Search for the cell housing the specified text and yield its (x, y) center coordinate. 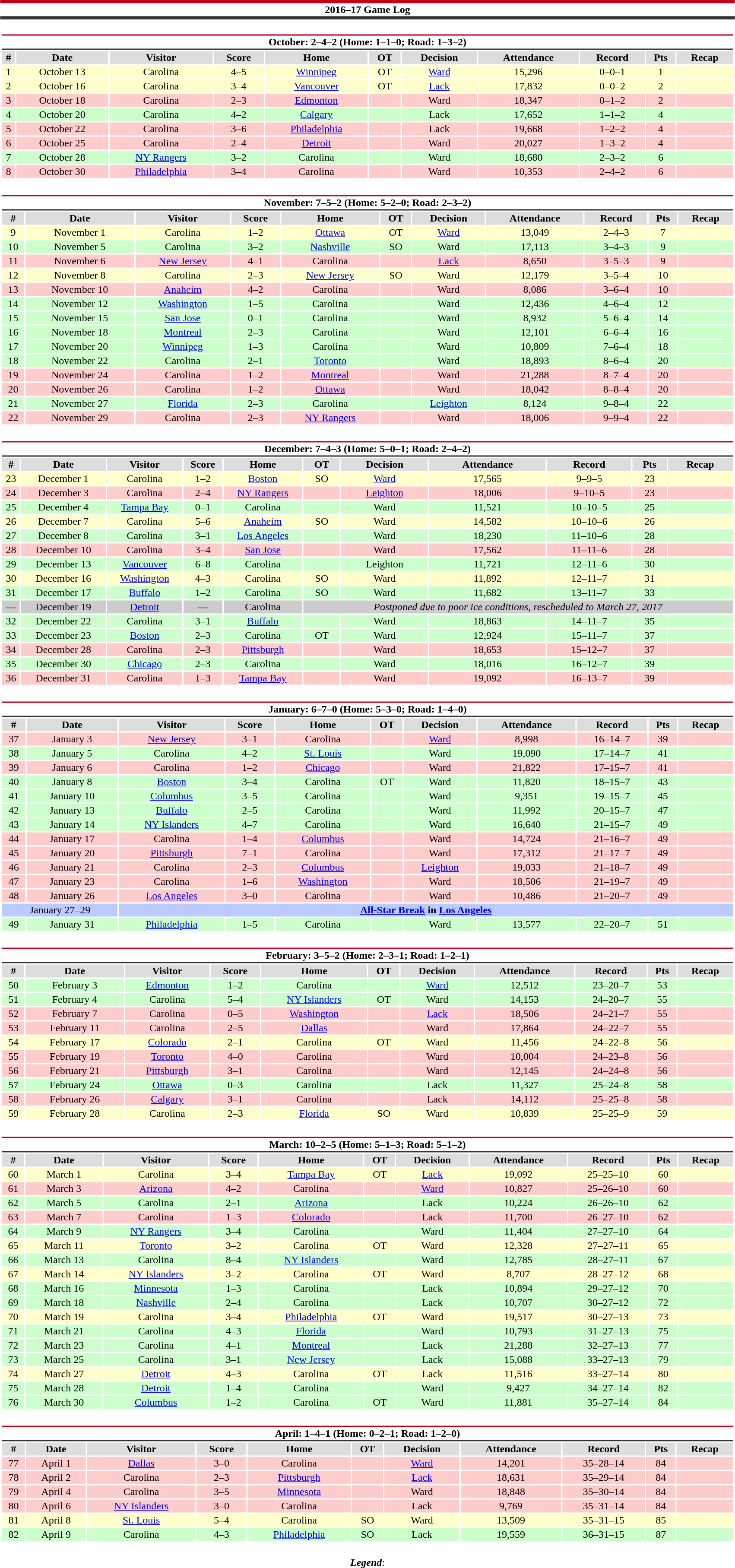
15 (13, 318)
December 1 (63, 479)
8,998 (526, 739)
1–6 (250, 881)
November 10 (80, 290)
17 (13, 347)
1–1–2 (612, 114)
December 22 (63, 621)
61 (13, 1189)
8,707 (518, 1274)
4–0 (235, 1057)
71 (13, 1331)
3–5–4 (616, 275)
14–11–7 (589, 621)
24–23–8 (611, 1057)
24–20–7 (611, 1000)
12,924 (488, 635)
18,863 (488, 621)
38 (14, 754)
2016–17 Game Log (367, 10)
11,892 (488, 578)
January: 6–7–0 (Home: 5–3–0; Road: 1–4–0) (367, 709)
24–21–7 (611, 1014)
19 (13, 375)
10,353 (529, 171)
December 16 (63, 578)
12,512 (525, 985)
18,653 (488, 650)
November 27 (80, 404)
October 18 (62, 101)
March 23 (64, 1345)
44 (14, 839)
2–4–3 (616, 233)
November 18 (80, 332)
16–12–7 (589, 664)
74 (13, 1374)
11–10–6 (589, 536)
April 8 (56, 1520)
8–8–4 (616, 389)
18,042 (535, 389)
April: 1–4–1 (Home: 0–2–1; Road: 1–2–0) (367, 1434)
3–6–4 (616, 290)
34–27–14 (608, 1388)
33–27–14 (608, 1374)
December 23 (63, 635)
9–9–4 (616, 418)
29 (11, 564)
January 17 (72, 839)
11,992 (526, 811)
March 13 (64, 1260)
57 (13, 1085)
19,517 (518, 1317)
March 11 (64, 1246)
27–27–10 (608, 1231)
87 (661, 1534)
3–4–3 (616, 247)
December 8 (63, 536)
36 (11, 678)
35–29–14 (604, 1477)
21–20–7 (612, 896)
December 4 (63, 507)
November 29 (80, 418)
February: 3–5–2 (Home: 2–3–1; Road: 1–2–1) (367, 955)
All-Star Break in Los Angeles (426, 910)
6–8 (203, 564)
19,668 (529, 129)
15,088 (518, 1360)
48 (14, 896)
4–7 (250, 824)
17,312 (526, 853)
7–6–4 (616, 347)
19,559 (511, 1534)
8,124 (535, 404)
March 5 (64, 1203)
November 22 (80, 361)
18,016 (488, 664)
11,516 (518, 1374)
24–22–7 (611, 1028)
35–27–14 (608, 1402)
23–20–7 (611, 985)
17,864 (525, 1028)
3–5–3 (616, 261)
20–15–7 (612, 811)
11 (13, 261)
9,427 (518, 1388)
54 (13, 1042)
10,486 (526, 896)
13–11–7 (589, 593)
March 19 (64, 1317)
9–8–4 (616, 404)
February 7 (75, 1014)
16–14–7 (612, 739)
10,707 (518, 1303)
21–15–7 (612, 824)
18,848 (511, 1492)
40 (14, 782)
March 7 (64, 1217)
February 17 (75, 1042)
March 1 (64, 1174)
January 8 (72, 782)
10,827 (518, 1189)
19,033 (526, 868)
30–27–12 (608, 1303)
11,456 (525, 1042)
13,509 (511, 1520)
21–16–7 (612, 839)
17,652 (529, 114)
35–31–15 (604, 1520)
December: 7–4–3 (Home: 5–0–1; Road: 2–4–2) (367, 449)
46 (14, 868)
11,327 (525, 1085)
50 (13, 985)
18,347 (529, 101)
December 17 (63, 593)
27–27–11 (608, 1246)
52 (13, 1014)
29–27–12 (608, 1288)
October 22 (62, 129)
April 9 (56, 1534)
12,145 (525, 1071)
8–4 (234, 1260)
32 (11, 621)
13,577 (526, 925)
0–5 (235, 1014)
April 4 (56, 1492)
12,785 (518, 1260)
January 26 (72, 896)
35–31–14 (604, 1506)
January 10 (72, 796)
28–27–12 (608, 1274)
October 25 (62, 143)
10,004 (525, 1057)
12,101 (535, 332)
January 23 (72, 881)
11,521 (488, 507)
October 28 (62, 158)
October 30 (62, 171)
14,112 (525, 1099)
November 8 (80, 275)
12,328 (518, 1246)
22–20–7 (612, 925)
0–0–2 (612, 86)
November 5 (80, 247)
November: 7–5–2 (Home: 5–2–0; Road: 2–3–2) (367, 203)
February 26 (75, 1099)
February 19 (75, 1057)
5–6–4 (616, 318)
16–13–7 (589, 678)
21–17–7 (612, 853)
14,153 (525, 1000)
February 4 (75, 1000)
10,839 (525, 1114)
18,893 (535, 361)
85 (661, 1520)
6–6–4 (616, 332)
30–27–13 (608, 1317)
10–10–5 (589, 507)
5–6 (203, 521)
25–26–10 (608, 1189)
1–2–2 (612, 129)
28–27–11 (608, 1260)
11,700 (518, 1217)
December 13 (63, 564)
11,721 (488, 564)
8,932 (535, 318)
November 24 (80, 375)
25–25–9 (611, 1114)
26–27–10 (608, 1217)
February 28 (75, 1114)
January 14 (72, 824)
25–25–8 (611, 1099)
12,179 (535, 275)
Postponed due to poor ice conditions, rescheduled to March 27, 2017 (518, 607)
4–6–4 (616, 304)
18,631 (511, 1477)
14,582 (488, 521)
March 14 (64, 1274)
8–7–4 (616, 375)
November 20 (80, 347)
14,724 (526, 839)
15–12–7 (589, 650)
February 24 (75, 1085)
March: 10–2–5 (Home: 5–1–3; Road: 5–1–2) (367, 1144)
March 27 (64, 1374)
17,832 (529, 86)
January 5 (72, 754)
1–3–2 (612, 143)
10–10–6 (589, 521)
25–25–10 (608, 1174)
8,086 (535, 290)
9,769 (511, 1506)
April 2 (56, 1477)
0–3 (235, 1085)
26–26–10 (608, 1203)
3 (9, 101)
63 (13, 1217)
17,113 (535, 247)
35–30–14 (604, 1492)
March 16 (64, 1288)
24 (11, 493)
8 (9, 171)
32–27–13 (608, 1345)
21,822 (526, 767)
December 10 (63, 550)
December 30 (63, 664)
34 (11, 650)
19,090 (526, 754)
January 31 (72, 925)
11,682 (488, 593)
December 3 (63, 493)
76 (13, 1402)
December 7 (63, 521)
11–11–6 (589, 550)
March 9 (64, 1231)
9–9–5 (589, 479)
13 (13, 290)
18,680 (529, 158)
February 11 (75, 1028)
November 1 (80, 233)
69 (13, 1303)
12–11–6 (589, 564)
21 (13, 404)
16,640 (526, 824)
January 21 (72, 868)
15,296 (529, 72)
2–3–2 (612, 158)
March 30 (64, 1402)
February 21 (75, 1071)
12–11–7 (589, 578)
10,224 (518, 1203)
October: 2–4–2 (Home: 1–1–0; Road: 1–3–2) (367, 42)
81 (13, 1520)
8,650 (535, 261)
11,820 (526, 782)
10,894 (518, 1288)
14,201 (511, 1463)
3–6 (239, 129)
19–15–7 (612, 796)
12,436 (535, 304)
31–27–13 (608, 1331)
17–15–7 (612, 767)
April 6 (56, 1506)
December 19 (63, 607)
15–11–7 (589, 635)
February 3 (75, 985)
January 27–29 (60, 910)
0–0–1 (612, 72)
March 21 (64, 1331)
October 20 (62, 114)
January 3 (72, 739)
January 20 (72, 853)
October 16 (62, 86)
42 (14, 811)
2–4–2 (612, 171)
21–18–7 (612, 868)
17,562 (488, 550)
21–19–7 (612, 881)
October 13 (62, 72)
7–1 (250, 853)
25–24–8 (611, 1085)
April 1 (56, 1463)
8–6–4 (616, 361)
December 31 (63, 678)
November 15 (80, 318)
66 (13, 1260)
January 13 (72, 811)
9,351 (526, 796)
4–5 (239, 72)
November 26 (80, 389)
24–22–8 (611, 1042)
20,027 (529, 143)
17–14–7 (612, 754)
9–10–5 (589, 493)
17,565 (488, 479)
11,404 (518, 1231)
December 28 (63, 650)
18–15–7 (612, 782)
13,049 (535, 233)
78 (13, 1477)
24–24–8 (611, 1071)
November 6 (80, 261)
0–1–2 (612, 101)
11,881 (518, 1402)
10,809 (535, 347)
36–31–15 (604, 1534)
January 6 (72, 767)
November 12 (80, 304)
18,230 (488, 536)
35–28–14 (604, 1463)
10,793 (518, 1331)
33–27–13 (608, 1360)
March 25 (64, 1360)
March 18 (64, 1303)
27 (11, 536)
5 (9, 129)
March 3 (64, 1189)
March 28 (64, 1388)
